Search for the cell housing the specified text and yield its [x, y] center coordinate. 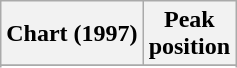
Chart (1997) [72, 34]
Peakposition [189, 34]
